Return [X, Y] of the center of cell containing provided text 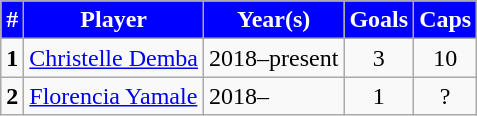
Christelle Demba [114, 58]
2018– [274, 96]
Goals [379, 20]
2018–present [274, 58]
Caps [446, 20]
Florencia Yamale [114, 96]
2 [12, 96]
# [12, 20]
Year(s) [274, 20]
3 [379, 58]
? [446, 96]
Player [114, 20]
10 [446, 58]
